Scan for the cell matching the given text and deliver its (X, Y) coordinate at center. 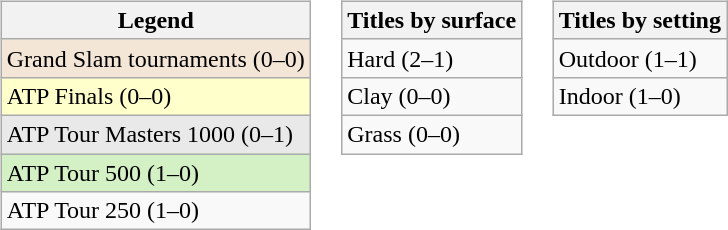
Legend (156, 20)
ATP Tour 250 (1–0) (156, 211)
ATP Tour 500 (1–0) (156, 173)
Grass (0–0) (432, 134)
Indoor (1–0) (640, 96)
Outdoor (1–1) (640, 58)
Hard (2–1) (432, 58)
ATP Tour Masters 1000 (0–1) (156, 134)
ATP Finals (0–0) (156, 96)
Titles by setting (640, 20)
Grand Slam tournaments (0–0) (156, 58)
Clay (0–0) (432, 96)
Titles by surface (432, 20)
